Locate the cell with the specified text and output its (x, y) center coordinate. 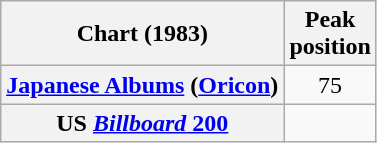
Japanese Albums (Oricon) (142, 85)
Peakposition (330, 34)
US Billboard 200 (142, 123)
75 (330, 85)
Chart (1983) (142, 34)
